Provide the (X, Y) coordinate of the cell's center where the given text is located.  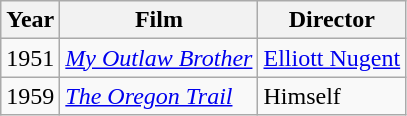
My Outlaw Brother (159, 58)
Year (30, 20)
Elliott Nugent (332, 58)
1951 (30, 58)
1959 (30, 96)
Himself (332, 96)
Director (332, 20)
The Oregon Trail (159, 96)
Film (159, 20)
